Provide the [X, Y] coordinate of the cell's center where the given text is located.  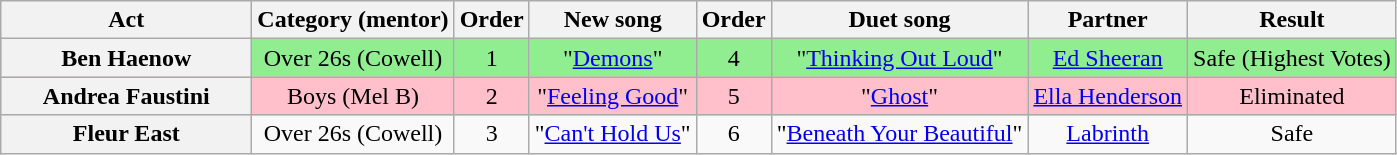
Act [126, 20]
Eliminated [1292, 96]
"Demons" [612, 58]
Result [1292, 20]
Ed Sheeran [1108, 58]
Ella Henderson [1108, 96]
2 [492, 96]
Ben Haenow [126, 58]
1 [492, 58]
"Can't Hold Us" [612, 134]
Category (mentor) [353, 20]
Safe [1292, 134]
"Feeling Good" [612, 96]
4 [734, 58]
New song [612, 20]
Labrinth [1108, 134]
Boys (Mel B) [353, 96]
"Thinking Out Loud" [900, 58]
Andrea Faustini [126, 96]
"Ghost" [900, 96]
Partner [1108, 20]
"Beneath Your Beautiful" [900, 134]
Safe (Highest Votes) [1292, 58]
3 [492, 134]
Duet song [900, 20]
Fleur East [126, 134]
6 [734, 134]
5 [734, 96]
